For the text-containing cell, return its midpoint in [x, y] coordinate format. 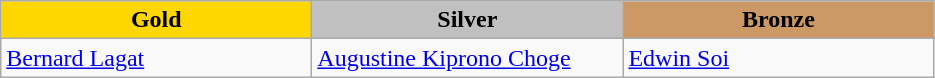
Edwin Soi [778, 58]
Augustine Kiprono Choge [468, 58]
Bernard Lagat [156, 58]
Gold [156, 20]
Bronze [778, 20]
Silver [468, 20]
